Search for the cell housing the specified text and yield its (x, y) center coordinate. 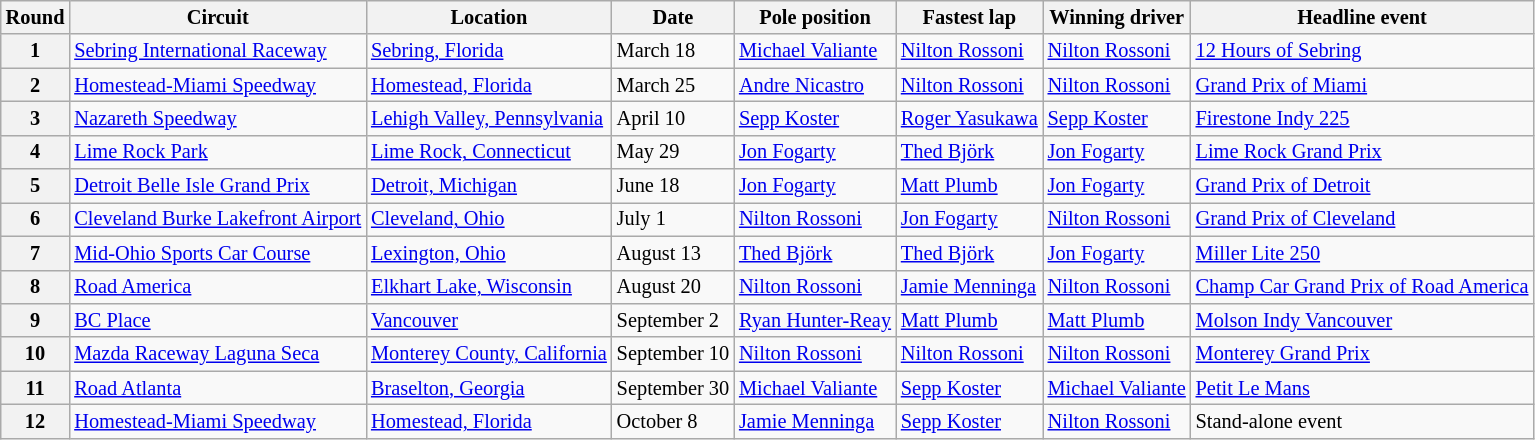
8 (36, 287)
Mid-Ohio Sports Car Course (218, 253)
Monterey Grand Prix (1362, 354)
6 (36, 219)
Nazareth Speedway (218, 118)
September 2 (673, 320)
Andre Nicastro (815, 85)
Date (673, 17)
Elkhart Lake, Wisconsin (489, 287)
10 (36, 354)
3 (36, 118)
March 25 (673, 85)
Roger Yasukawa (970, 118)
BC Place (218, 320)
5 (36, 186)
Mazda Raceway Laguna Seca (218, 354)
Lime Rock Park (218, 152)
Lexington, Ohio (489, 253)
Circuit (218, 17)
9 (36, 320)
Lime Rock, Connecticut (489, 152)
Road America (218, 287)
Firestone Indy 225 (1362, 118)
Round (36, 17)
May 29 (673, 152)
Monterey County, California (489, 354)
Sebring International Raceway (218, 51)
Cleveland Burke Lakefront Airport (218, 219)
Road Atlanta (218, 388)
Sebring, Florida (489, 51)
12 Hours of Sebring (1362, 51)
12 (36, 421)
4 (36, 152)
August 20 (673, 287)
Miller Lite 250 (1362, 253)
Grand Prix of Cleveland (1362, 219)
March 18 (673, 51)
July 1 (673, 219)
Detroit, Michigan (489, 186)
Molson Indy Vancouver (1362, 320)
1 (36, 51)
Grand Prix of Detroit (1362, 186)
August 13 (673, 253)
11 (36, 388)
June 18 (673, 186)
Winning driver (1117, 17)
Ryan Hunter-Reay (815, 320)
Petit Le Mans (1362, 388)
Champ Car Grand Prix of Road America (1362, 287)
April 10 (673, 118)
Cleveland, Ohio (489, 219)
Stand-alone event (1362, 421)
Pole position (815, 17)
Braselton, Georgia (489, 388)
September 30 (673, 388)
7 (36, 253)
Headline event (1362, 17)
Location (489, 17)
September 10 (673, 354)
Lime Rock Grand Prix (1362, 152)
Detroit Belle Isle Grand Prix (218, 186)
Grand Prix of Miami (1362, 85)
October 8 (673, 421)
Lehigh Valley, Pennsylvania (489, 118)
Vancouver (489, 320)
Fastest lap (970, 17)
2 (36, 85)
